Return (X, Y) of the center of cell containing provided text 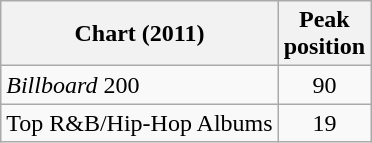
Top R&B/Hip-Hop Albums (140, 123)
Billboard 200 (140, 85)
19 (324, 123)
90 (324, 85)
Chart (2011) (140, 34)
Peakposition (324, 34)
